Identify which cell holds the provided text, then report its (x, y) central coordinate. 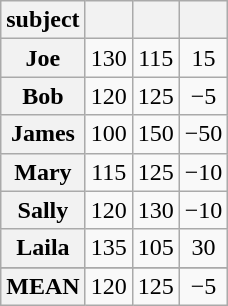
subject (43, 20)
Mary (43, 172)
James (43, 134)
Sally (43, 210)
MEAN (43, 286)
30 (204, 248)
150 (156, 134)
Bob (43, 96)
135 (108, 248)
Laila (43, 248)
15 (204, 58)
Joe (43, 58)
105 (156, 248)
−50 (204, 134)
100 (108, 134)
